For the text-containing cell, return its midpoint in (x, y) coordinate format. 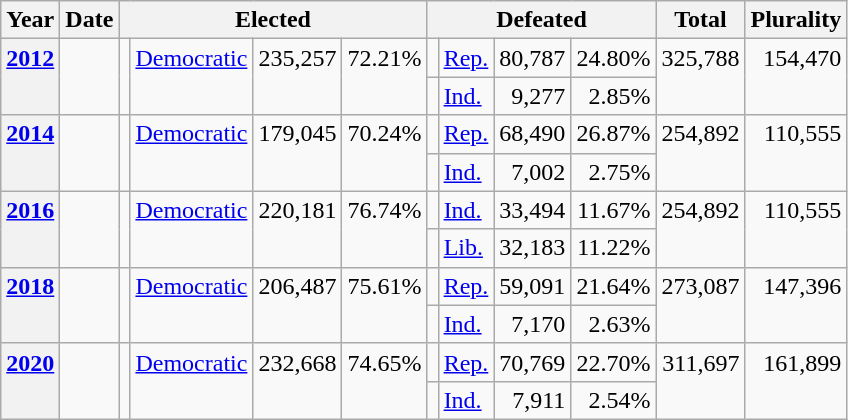
75.61% (384, 305)
24.80% (614, 58)
2.75% (614, 172)
Date (90, 20)
235,257 (298, 77)
7,911 (532, 400)
325,788 (700, 77)
2012 (30, 77)
21.64% (614, 286)
70,769 (532, 362)
220,181 (298, 229)
Year (30, 20)
80,787 (532, 58)
7,170 (532, 324)
7,002 (532, 172)
2020 (30, 381)
11.67% (614, 210)
2016 (30, 229)
76.74% (384, 229)
Plurality (796, 20)
147,396 (796, 305)
2.63% (614, 324)
161,899 (796, 381)
Defeated (542, 20)
11.22% (614, 248)
179,045 (298, 153)
32,183 (532, 248)
9,277 (532, 96)
Lib. (466, 248)
26.87% (614, 134)
74.65% (384, 381)
206,487 (298, 305)
273,087 (700, 305)
2014 (30, 153)
2.54% (614, 400)
68,490 (532, 134)
Total (700, 20)
154,470 (796, 77)
22.70% (614, 362)
59,091 (532, 286)
72.21% (384, 77)
232,668 (298, 381)
70.24% (384, 153)
2.85% (614, 96)
33,494 (532, 210)
311,697 (700, 381)
2018 (30, 305)
Elected (273, 20)
